Output the [X, Y] coordinate of the center of the cell containing the given text.  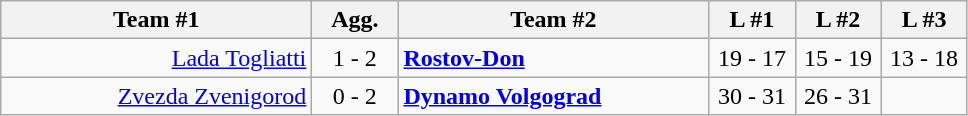
Rostov-Don [554, 58]
30 - 31 [752, 96]
L #2 [838, 20]
Dynamo Volgograd [554, 96]
13 - 18 [924, 58]
Agg. [355, 20]
Team #2 [554, 20]
19 - 17 [752, 58]
L #3 [924, 20]
26 - 31 [838, 96]
L #1 [752, 20]
Team #1 [156, 20]
0 - 2 [355, 96]
15 - 19 [838, 58]
Lada Togliatti [156, 58]
Zvezda Zvenigorod [156, 96]
1 - 2 [355, 58]
